Locate the cell with the specified text and output its [X, Y] center coordinate. 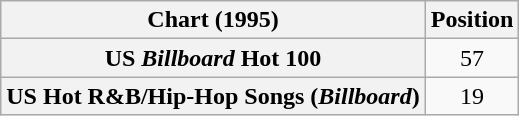
US Hot R&B/Hip-Hop Songs (Billboard) [213, 96]
57 [472, 58]
Chart (1995) [213, 20]
US Billboard Hot 100 [213, 58]
Position [472, 20]
19 [472, 96]
